Detect which cell encompasses the target text, then output its [x, y] center coordinate. 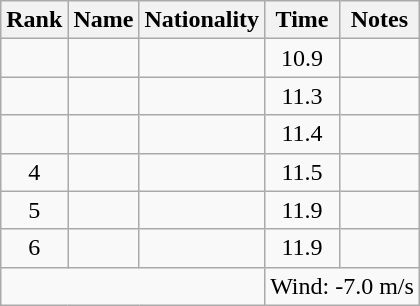
11.5 [302, 172]
6 [34, 248]
11.4 [302, 134]
Wind: -7.0 m/s [342, 286]
11.3 [302, 96]
Time [302, 20]
5 [34, 210]
Nationality [202, 20]
Name [104, 20]
Notes [379, 20]
4 [34, 172]
10.9 [302, 58]
Rank [34, 20]
